Search for the cell housing the specified text and yield its [x, y] center coordinate. 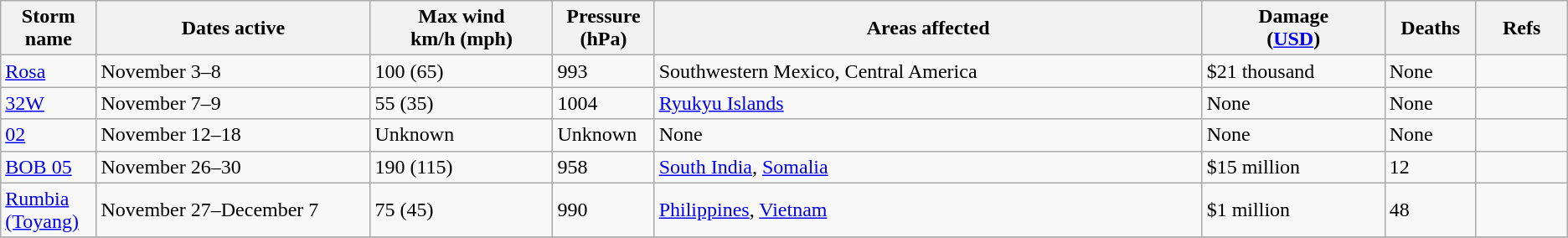
November 12–18 [233, 135]
75 (45) [462, 210]
100 (65) [462, 71]
32W [49, 103]
993 [603, 71]
02 [49, 135]
Storm name [49, 28]
Areas affected [928, 28]
Pressure(hPa) [603, 28]
South India, Somalia [928, 167]
$1 million [1293, 210]
BOB 05 [49, 167]
$21 thousand [1293, 71]
958 [603, 167]
190 (115) [462, 167]
Rumbia (Toyang) [49, 210]
Dates active [233, 28]
Rosa [49, 71]
Damage(USD) [1293, 28]
Max windkm/h (mph) [462, 28]
November 26–30 [233, 167]
12 [1431, 167]
Philippines, Vietnam [928, 210]
55 (35) [462, 103]
November 3–8 [233, 71]
Ryukyu Islands [928, 103]
Refs [1521, 28]
48 [1431, 210]
November 7–9 [233, 103]
990 [603, 210]
Southwestern Mexico, Central America [928, 71]
$15 million [1293, 167]
Deaths [1431, 28]
1004 [603, 103]
November 27–December 7 [233, 210]
